Locate the cell with the specified text and output its (x, y) center coordinate. 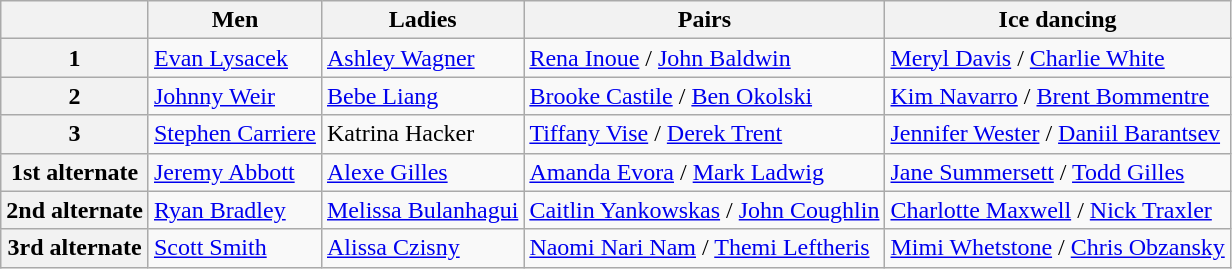
Brooke Castile / Ben Okolski (704, 96)
1st alternate (75, 172)
Kim Navarro / Brent Bommentre (1058, 96)
Tiffany Vise / Derek Trent (704, 134)
Men (234, 20)
Melissa Bulanhagui (422, 210)
2nd alternate (75, 210)
Stephen Carriere (234, 134)
Evan Lysacek (234, 58)
Caitlin Yankowskas / John Coughlin (704, 210)
Ashley Wagner (422, 58)
Alexe Gilles (422, 172)
Ladies (422, 20)
Johnny Weir (234, 96)
Scott Smith (234, 248)
Jane Summersett / Todd Gilles (1058, 172)
Alissa Czisny (422, 248)
1 (75, 58)
Amanda Evora / Mark Ladwig (704, 172)
Meryl Davis / Charlie White (1058, 58)
2 (75, 96)
Bebe Liang (422, 96)
Jennifer Wester / Daniil Barantsev (1058, 134)
Charlotte Maxwell / Nick Traxler (1058, 210)
Mimi Whetstone / Chris Obzansky (1058, 248)
3rd alternate (75, 248)
Katrina Hacker (422, 134)
3 (75, 134)
Rena Inoue / John Baldwin (704, 58)
Ryan Bradley (234, 210)
Pairs (704, 20)
Naomi Nari Nam / Themi Leftheris (704, 248)
Jeremy Abbott (234, 172)
Ice dancing (1058, 20)
